Identify which cell holds the provided text, then report its [X, Y] central coordinate. 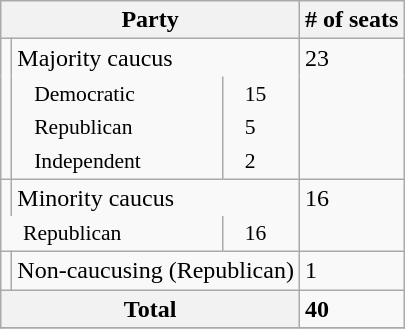
# of seats [351, 20]
Minority caucus [156, 198]
5 [260, 127]
1 [351, 270]
15 [260, 93]
23 [351, 58]
Total [150, 309]
Democratic [118, 93]
Party [150, 20]
Independent [118, 162]
Non-caucusing (Republican) [156, 270]
2 [260, 162]
Majority caucus [156, 58]
40 [351, 309]
